Capture the cell that displays the provided text and extract its [X, Y] central coordinate. 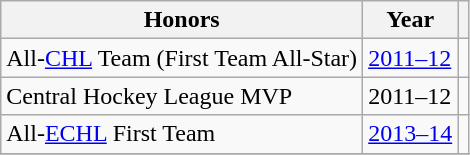
All-ECHL First Team [182, 134]
All-CHL Team (First Team All-Star) [182, 58]
2013–14 [410, 134]
Honors [182, 20]
Year [410, 20]
Central Hockey League MVP [182, 96]
